Determine the (x, y) coordinate at the center of the cell enclosing the given text.  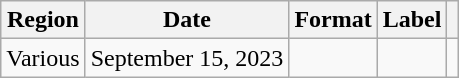
Format (333, 20)
Date (187, 20)
Label (412, 20)
Various (43, 58)
Region (43, 20)
September 15, 2023 (187, 58)
